Provide the [X, Y] coordinate of the cell's center where the given text is located.  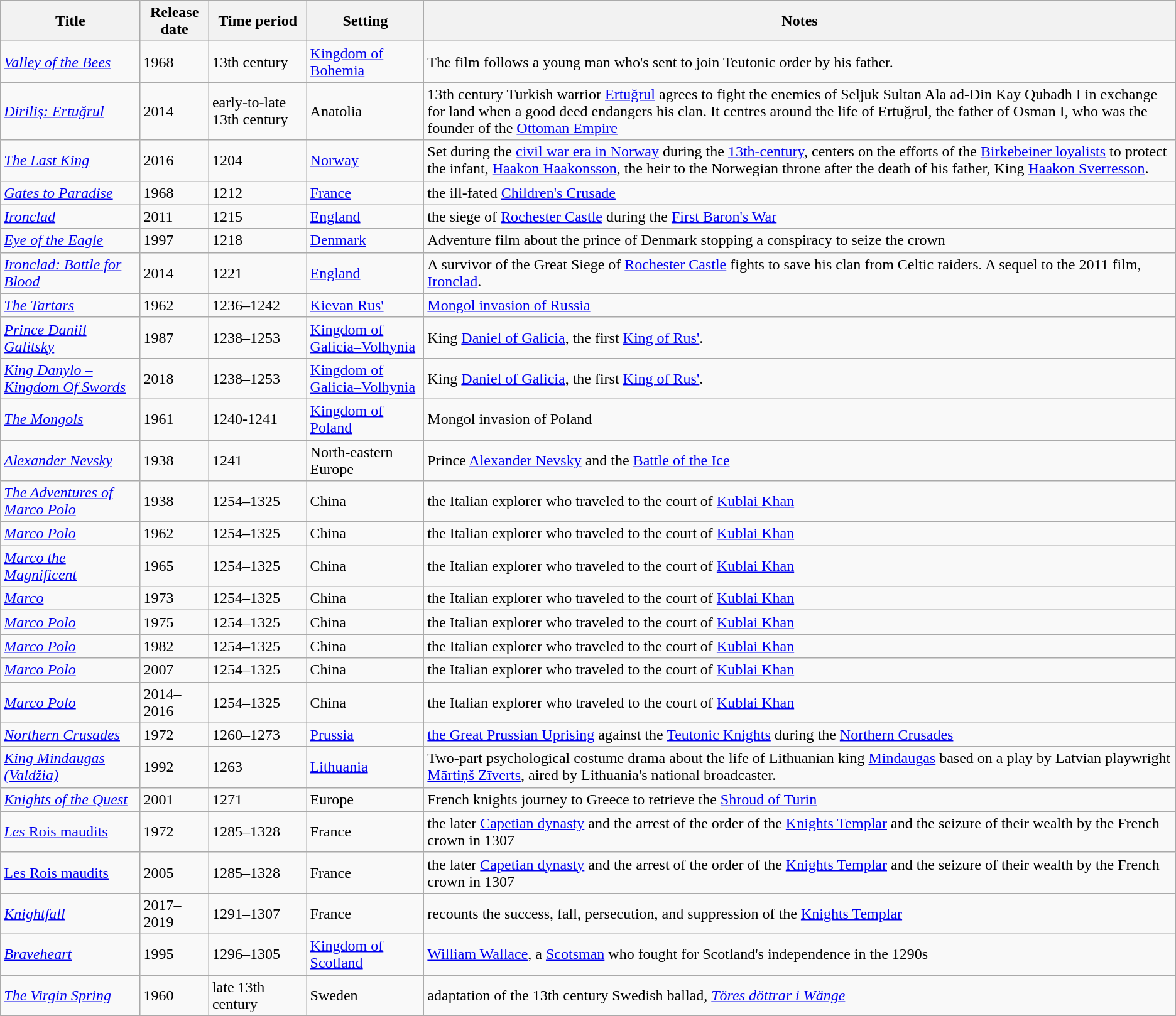
1240-1241 [258, 419]
13th century [258, 62]
Kingdom of Scotland [366, 954]
Notes [800, 21]
King Mindaugas (Valdžia) [70, 767]
The Tartars [70, 305]
Prince Alexander Nevsky and the Battle of the Ice [800, 460]
North-eastern Europe [366, 460]
1241 [258, 460]
Kingdom of Bohemia [366, 62]
Valley of the Bees [70, 62]
1221 [258, 273]
recounts the success, fall, persecution, and suppression of the Knights Templar [800, 913]
2007 [175, 670]
Mongol invasion of Russia [800, 305]
1987 [175, 338]
1961 [175, 419]
The Mongols [70, 419]
Lithuania [366, 767]
The film follows a young man who's sent to join Teutonic order by his father. [800, 62]
Ironclad [70, 217]
1982 [175, 646]
The Virgin Spring [70, 995]
Prussia [366, 735]
1218 [258, 240]
Denmark [366, 240]
adaptation of the 13th century Swedish ballad, Töres döttrar i Wänge [800, 995]
A survivor of the Great Siege of Rochester Castle fights to save his clan from Celtic raiders. A sequel to the 2011 film, Ironclad. [800, 273]
1997 [175, 240]
Eye of the Eagle [70, 240]
French knights journey to Greece to retrieve the Shroud of Turin [800, 799]
1296–1305 [258, 954]
1960 [175, 995]
Sweden [366, 995]
Gates to Paradise [70, 193]
Anatolia [366, 111]
Northern Crusades [70, 735]
The Adventures of Marco Polo [70, 501]
Kievan Rus' [366, 305]
the siege of Rochester Castle during the First Baron's War [800, 217]
Alexander Nevsky [70, 460]
2014–2016 [175, 702]
2017–2019 [175, 913]
2011 [175, 217]
early-to-late 13th century [258, 111]
Kingdom of Poland [366, 419]
Release date [175, 21]
Adventure film about the prince of Denmark stopping a conspiracy to seize the crown [800, 240]
1975 [175, 622]
Braveheart [70, 954]
Europe [366, 799]
The Last King [70, 161]
Marco [70, 598]
2001 [175, 799]
1212 [258, 193]
Setting [366, 21]
1215 [258, 217]
Diriliş: Ertuğrul [70, 111]
1263 [258, 767]
Marco the Magnificent [70, 566]
2005 [175, 873]
2016 [175, 161]
the Great Prussian Uprising against the Teutonic Knights during the Northern Crusades [800, 735]
the ill-fated Children's Crusade [800, 193]
Prince Daniil Galitsky [70, 338]
2018 [175, 378]
Time period [258, 21]
Knightfall [70, 913]
1204 [258, 161]
1973 [175, 598]
1260–1273 [258, 735]
Mongol invasion of Poland [800, 419]
1236–1242 [258, 305]
1271 [258, 799]
William Wallace, a Scotsman who fought for Scotland's independence in the 1290s [800, 954]
Knights of the Quest [70, 799]
1995 [175, 954]
1992 [175, 767]
Norway [366, 161]
Title [70, 21]
1291–1307 [258, 913]
1965 [175, 566]
King Danylo – Kingdom Of Swords [70, 378]
Ironclad: Battle for Blood [70, 273]
late 13th century [258, 995]
